Return the (x, y) coordinate for the center point of the cell that contains the specified text.  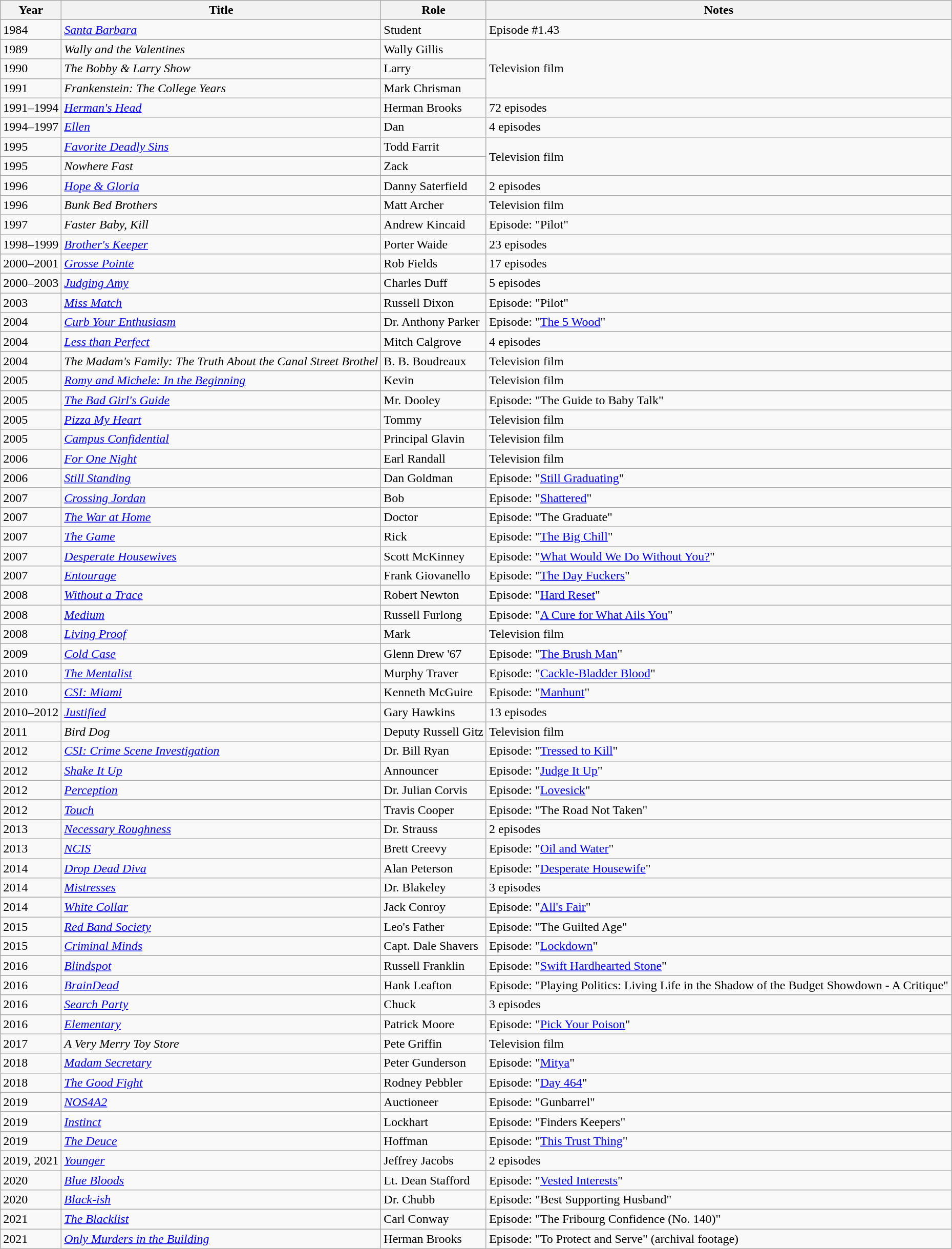
1990 (31, 69)
Episode: "Lockdown" (718, 946)
Lockhart (434, 1121)
2017 (31, 1044)
Episode: "All's Fair" (718, 907)
Without a Trace (221, 595)
5 episodes (718, 283)
NCIS (221, 848)
Episode: "Mitya" (718, 1063)
B. B. Boudreaux (434, 361)
A Very Merry Toy Store (221, 1044)
Episode: "To Protect and Serve" (archival footage) (718, 1239)
Gary Hawkins (434, 712)
Episode: "Desperate Housewife" (718, 868)
Judging Amy (221, 283)
Peter Gunderson (434, 1063)
Hoffman (434, 1141)
NOS4A2 (221, 1102)
Episode: "Lovesick" (718, 790)
Pete Griffin (434, 1044)
Role (434, 10)
13 episodes (718, 712)
Dr. Strauss (434, 829)
Episode: "The Graduate" (718, 517)
Mark Chrisman (434, 88)
2019, 2021 (31, 1160)
72 episodes (718, 108)
The Good Fight (221, 1083)
Madam Secretary (221, 1063)
Less than Perfect (221, 342)
Wally Gillis (434, 49)
Episode: "A Cure for What Ails You" (718, 615)
Matt Archer (434, 205)
Dan (434, 127)
Russell Dixon (434, 303)
Desperate Housewives (221, 556)
Alan Peterson (434, 868)
Hank Leafton (434, 985)
Episode: "Playing Politics: Living Life in the Shadow of the Budget Showdown - A Critique" (718, 985)
Rodney Pebbler (434, 1083)
2010–2012 (31, 712)
White Collar (221, 907)
1998–1999 (31, 244)
Curb Your Enthusiasm (221, 322)
Carl Conway (434, 1219)
Blue Bloods (221, 1180)
Episode: "Gunbarrel" (718, 1102)
Episode: "Manhunt" (718, 693)
Andrew Kincaid (434, 224)
Jeffrey Jacobs (434, 1160)
Episode: "Vested Interests" (718, 1180)
Dr. Chubb (434, 1200)
Shake It Up (221, 771)
Only Murders in the Building (221, 1239)
Leo's Father (434, 927)
Zack (434, 166)
Student (434, 30)
Santa Barbara (221, 30)
Living Proof (221, 634)
Episode: "Judge It Up" (718, 771)
1989 (31, 49)
Dr. Anthony Parker (434, 322)
Charles Duff (434, 283)
Earl Randall (434, 459)
CSI: Crime Scene Investigation (221, 751)
Year (31, 10)
Red Band Society (221, 927)
1994–1997 (31, 127)
Glenn Drew '67 (434, 654)
The Game (221, 536)
Episode: "Oil and Water" (718, 848)
Elementary (221, 1024)
Episode: "The Guilted Age" (718, 927)
17 episodes (718, 264)
Mistresses (221, 888)
1984 (31, 30)
Episode: "Swift Hardhearted Stone" (718, 966)
Lt. Dean Stafford (434, 1180)
Rob Fields (434, 264)
Episode: "Finders Keepers" (718, 1121)
Frank Giovanello (434, 576)
Tommy (434, 420)
Rick (434, 536)
Murphy Traver (434, 673)
Favorite Deadly Sins (221, 147)
Black-ish (221, 1200)
Episode: "What Would We Do Without You?" (718, 556)
Danny Saterfield (434, 185)
Robert Newton (434, 595)
2003 (31, 303)
Chuck (434, 1005)
Episode: "Hard Reset" (718, 595)
Drop Dead Diva (221, 868)
Campus Confidential (221, 439)
Brett Creevy (434, 848)
Ellen (221, 127)
Kenneth McGuire (434, 693)
Search Party (221, 1005)
Episode: "The Road Not Taken" (718, 809)
Episode: "The 5 Wood" (718, 322)
Still Standing (221, 478)
Todd Farrit (434, 147)
Episode: "Best Supporting Husband" (718, 1200)
Medium (221, 615)
Russell Franklin (434, 966)
1991 (31, 88)
Bob (434, 497)
Younger (221, 1160)
Frankenstein: The College Years (221, 88)
Episode: "The Fribourg Confidence (No. 140)" (718, 1219)
2009 (31, 654)
Deputy Russell Gitz (434, 732)
Nowhere Fast (221, 166)
Jack Conroy (434, 907)
Instinct (221, 1121)
Episode: "This Trust Thing" (718, 1141)
2000–2003 (31, 283)
Episode: "Tressed to Kill" (718, 751)
Dr. Blakeley (434, 888)
BrainDead (221, 985)
The Deuce (221, 1141)
Dan Goldman (434, 478)
Faster Baby, Kill (221, 224)
The Madam's Family: The Truth About the Canal Street Brothel (221, 361)
Entourage (221, 576)
Porter Waide (434, 244)
Criminal Minds (221, 946)
Episode: "The Brush Man" (718, 654)
The War at Home (221, 517)
Pizza My Heart (221, 420)
Doctor (434, 517)
Larry (434, 69)
Title (221, 10)
Cold Case (221, 654)
Russell Furlong (434, 615)
Brother's Keeper (221, 244)
Blindspot (221, 966)
Crossing Jordan (221, 497)
Grosse Pointe (221, 264)
Necessary Roughness (221, 829)
Romy and Michele: In the Beginning (221, 381)
Miss Match (221, 303)
Travis Cooper (434, 809)
Bunk Bed Brothers (221, 205)
Episode #1.43 (718, 30)
2011 (31, 732)
Mr. Dooley (434, 400)
Patrick Moore (434, 1024)
Capt. Dale Shavers (434, 946)
Episode: "Cackle-Bladder Blood" (718, 673)
Mark (434, 634)
The Mentalist (221, 673)
Announcer (434, 771)
Mitch Calgrove (434, 342)
Scott McKinney (434, 556)
Notes (718, 10)
The Bad Girl's Guide (221, 400)
Justified (221, 712)
For One Night (221, 459)
Episode: "Shattered" (718, 497)
The Bobby & Larry Show (221, 69)
Episode: "Pick Your Poison" (718, 1024)
Episode: "The Big Chill" (718, 536)
Episode: "Day 464" (718, 1083)
CSI: Miami (221, 693)
2000–2001 (31, 264)
Perception (221, 790)
Dr. Bill Ryan (434, 751)
Herman's Head (221, 108)
Touch (221, 809)
23 episodes (718, 244)
Principal Glavin (434, 439)
1991–1994 (31, 108)
Episode: "Still Graduating" (718, 478)
Wally and the Valentines (221, 49)
Episode: "The Day Fuckers" (718, 576)
1997 (31, 224)
Dr. Julian Corvis (434, 790)
The Blacklist (221, 1219)
Bird Dog (221, 732)
Kevin (434, 381)
Auctioneer (434, 1102)
Episode: "The Guide to Baby Talk" (718, 400)
Hope & Gloria (221, 185)
